Extract the [x, y] coordinate from the center of the cell holding the provided text.  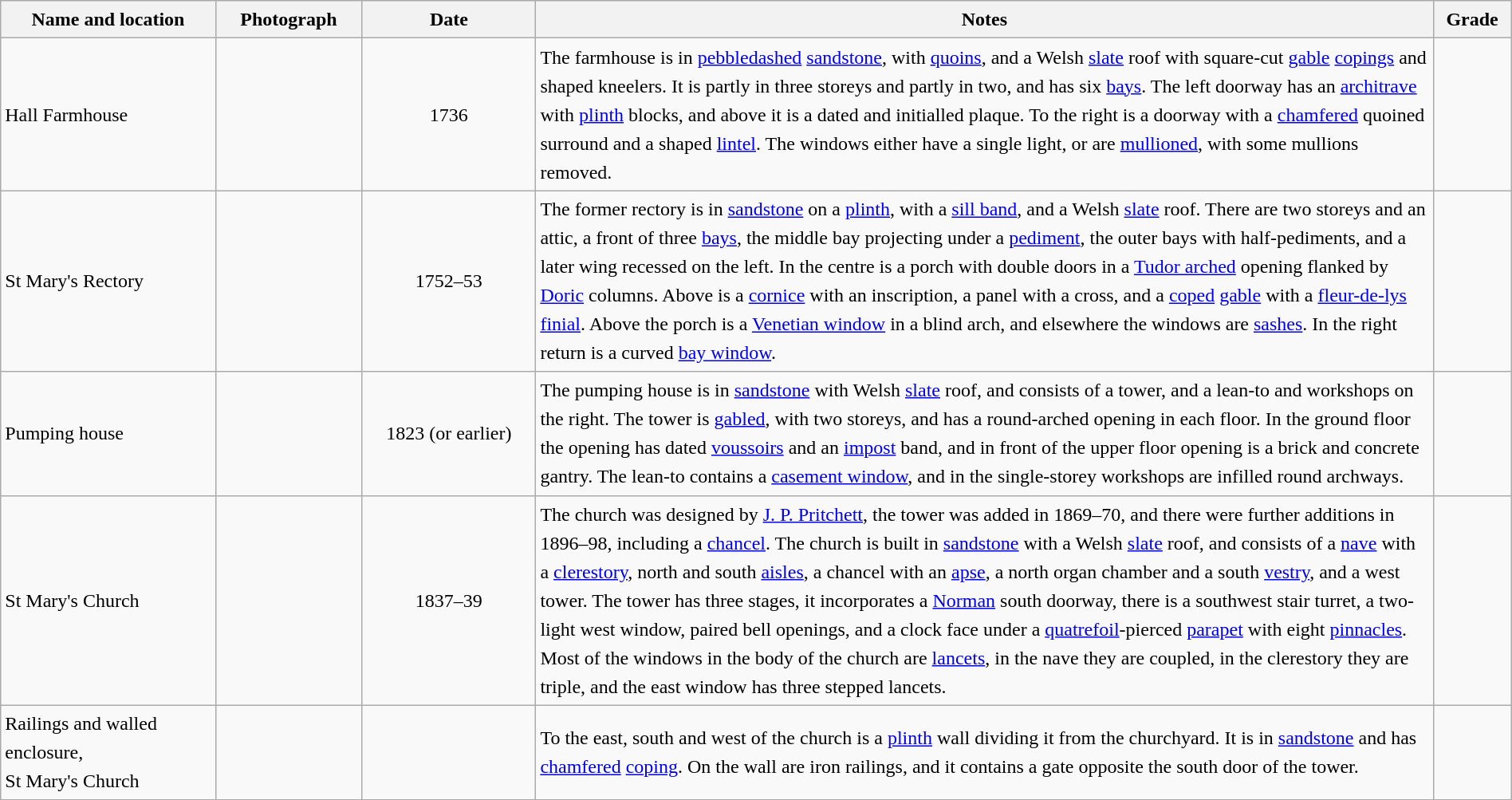
Notes [984, 19]
1736 [449, 115]
Pumping house [108, 434]
1823 (or earlier) [449, 434]
Name and location [108, 19]
Railings and walled enclosure,St Mary's Church [108, 753]
Date [449, 19]
St Mary's Rectory [108, 281]
1837–39 [449, 600]
St Mary's Church [108, 600]
Hall Farmhouse [108, 115]
Grade [1472, 19]
1752–53 [449, 281]
Photograph [289, 19]
